Pinpoint the cell where the given text exists, returning its (X, Y) midpoint coordinate. 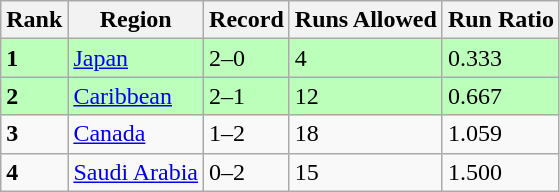
Canada (136, 134)
1.059 (500, 134)
Run Ratio (500, 20)
Rank (34, 20)
12 (366, 96)
Japan (136, 58)
2 (34, 96)
1.500 (500, 172)
2–0 (247, 58)
Record (247, 20)
0.667 (500, 96)
1–2 (247, 134)
Runs Allowed (366, 20)
15 (366, 172)
0.333 (500, 58)
1 (34, 58)
18 (366, 134)
Region (136, 20)
Saudi Arabia (136, 172)
2–1 (247, 96)
0–2 (247, 172)
3 (34, 134)
Caribbean (136, 96)
